Extract the (x, y) coordinate from the center of the cell holding the provided text.  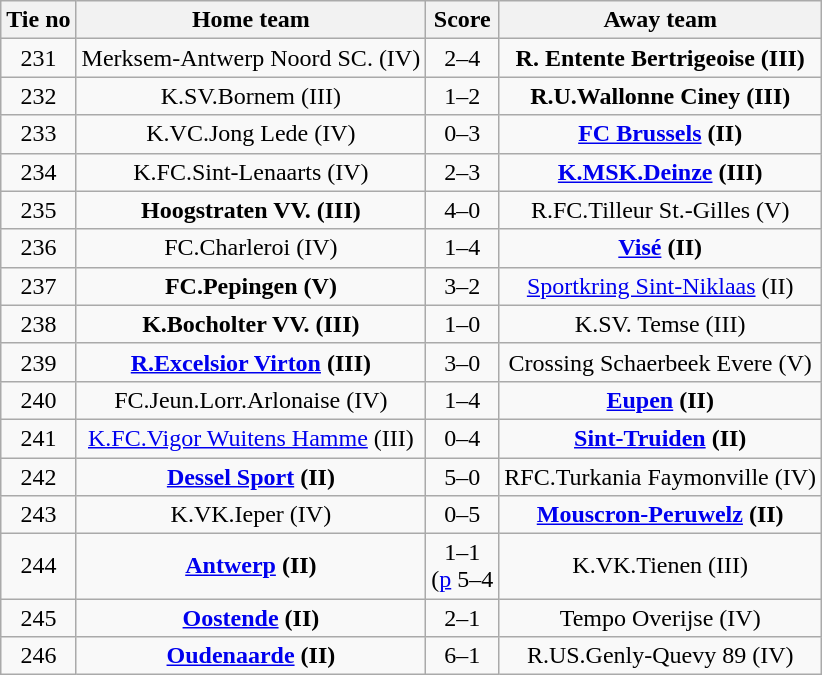
238 (38, 324)
Oostende (II) (251, 618)
2–3 (462, 172)
Away team (660, 20)
R.U.Wallonne Ciney (III) (660, 96)
5–0 (462, 477)
R.Excelsior Virton (III) (251, 362)
Eupen (II) (660, 400)
235 (38, 210)
236 (38, 248)
234 (38, 172)
R.US.Genly-Quevy 89 (IV) (660, 656)
3–0 (462, 362)
Home team (251, 20)
K.MSK.Deinze (III) (660, 172)
Oudenaarde (II) (251, 656)
239 (38, 362)
6–1 (462, 656)
Sint-Truiden (II) (660, 438)
Sportkring Sint-Niklaas (II) (660, 286)
2–1 (462, 618)
1–2 (462, 96)
K.FC.Sint-Lenaarts (IV) (251, 172)
245 (38, 618)
232 (38, 96)
Merksem-Antwerp Noord SC. (IV) (251, 58)
Hoogstraten VV. (III) (251, 210)
K.Bocholter VV. (III) (251, 324)
R. Entente Bertrigeoise (III) (660, 58)
R.FC.Tilleur St.-Gilles (V) (660, 210)
Dessel Sport (II) (251, 477)
242 (38, 477)
FC.Charleroi (IV) (251, 248)
0–5 (462, 515)
4–0 (462, 210)
FC.Jeun.Lorr.Arlonaise (IV) (251, 400)
231 (38, 58)
K.VC.Jong Lede (IV) (251, 134)
0–4 (462, 438)
1–1(p 5–4 (462, 566)
241 (38, 438)
240 (38, 400)
K.SV.Bornem (III) (251, 96)
Crossing Schaerbeek Evere (V) (660, 362)
244 (38, 566)
K.VK.Tienen (III) (660, 566)
FC Brussels (II) (660, 134)
Score (462, 20)
237 (38, 286)
K.VK.Ieper (IV) (251, 515)
FC.Pepingen (V) (251, 286)
Tie no (38, 20)
Antwerp (II) (251, 566)
233 (38, 134)
2–4 (462, 58)
1–0 (462, 324)
RFC.Turkania Faymonville (IV) (660, 477)
Visé (II) (660, 248)
K.FC.Vigor Wuitens Hamme (III) (251, 438)
Mouscron-Peruwelz (II) (660, 515)
0–3 (462, 134)
Tempo Overijse (IV) (660, 618)
243 (38, 515)
K.SV. Temse (III) (660, 324)
246 (38, 656)
3–2 (462, 286)
